Detect which cell encompasses the target text, then output its (x, y) center coordinate. 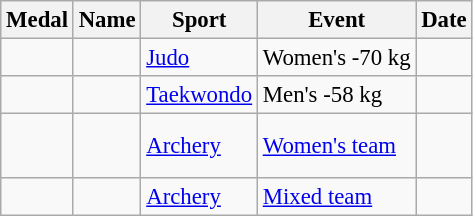
Women's team (336, 146)
Men's -58 kg (336, 95)
Women's -70 kg (336, 58)
Judo (200, 58)
Taekwondo (200, 95)
Mixed team (336, 197)
Medal (38, 20)
Event (336, 20)
Date (444, 20)
Sport (200, 20)
Name (107, 20)
